From the cell containing the given text, extract its center point as [X, Y] coordinate. 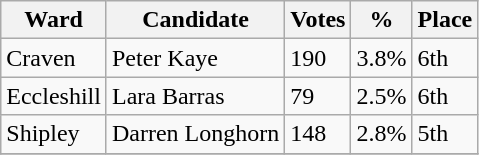
Eccleshill [54, 96]
Lara Barras [195, 96]
Shipley [54, 134]
Darren Longhorn [195, 134]
3.8% [382, 58]
Candidate [195, 20]
190 [318, 58]
5th [445, 134]
148 [318, 134]
Votes [318, 20]
2.5% [382, 96]
Peter Kaye [195, 58]
Place [445, 20]
Craven [54, 58]
Ward [54, 20]
79 [318, 96]
2.8% [382, 134]
% [382, 20]
